Detect which cell encompasses the target text, then output its [X, Y] center coordinate. 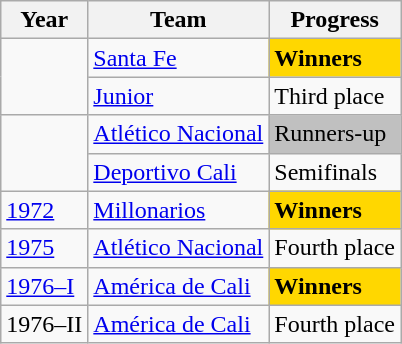
Team [178, 20]
Santa Fe [178, 58]
Millonarios [178, 210]
Progress [335, 20]
Year [44, 20]
Semifinals [335, 172]
Deportivo Cali [178, 172]
Junior [178, 96]
Third place [335, 96]
1972 [44, 210]
1976–I [44, 286]
1975 [44, 248]
Runners-up [335, 134]
1976–II [44, 324]
